Return the [X, Y] coordinate for the center point of the cell that contains the specified text.  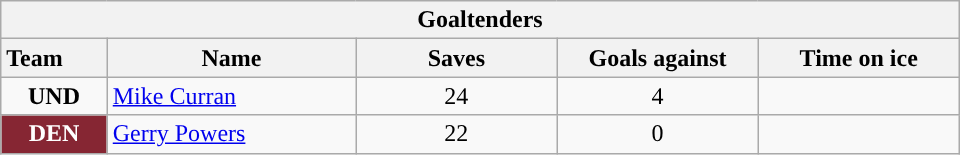
Goaltenders [480, 20]
Time on ice [858, 58]
0 [658, 134]
UND [54, 96]
Team [54, 58]
Gerry Powers [232, 134]
Mike Curran [232, 96]
22 [456, 134]
DEN [54, 134]
Saves [456, 58]
Goals against [658, 58]
24 [456, 96]
4 [658, 96]
Name [232, 58]
